Find where the given text appears and provide that cell's center as [x, y] coordinate. 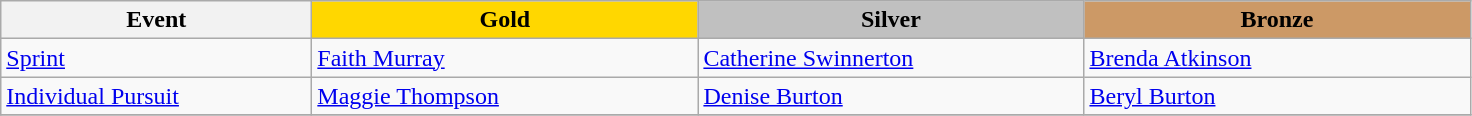
Denise Burton [891, 96]
Beryl Burton [1277, 96]
Sprint [156, 58]
Bronze [1277, 20]
Individual Pursuit [156, 96]
Faith Murray [505, 58]
Gold [505, 20]
Maggie Thompson [505, 96]
Event [156, 20]
Brenda Atkinson [1277, 58]
Catherine Swinnerton [891, 58]
Silver [891, 20]
